Find where the given text appears and provide that cell's center as [X, Y] coordinate. 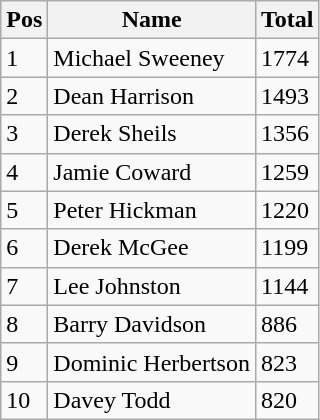
1774 [287, 58]
2 [24, 96]
Name [152, 20]
9 [24, 362]
1144 [287, 286]
8 [24, 324]
886 [287, 324]
Peter Hickman [152, 210]
1259 [287, 172]
Barry Davidson [152, 324]
Davey Todd [152, 400]
1493 [287, 96]
Jamie Coward [152, 172]
1199 [287, 248]
823 [287, 362]
Lee Johnston [152, 286]
1 [24, 58]
820 [287, 400]
Derek McGee [152, 248]
Dominic Herbertson [152, 362]
Michael Sweeney [152, 58]
Pos [24, 20]
Dean Harrison [152, 96]
3 [24, 134]
4 [24, 172]
10 [24, 400]
1220 [287, 210]
5 [24, 210]
6 [24, 248]
7 [24, 286]
1356 [287, 134]
Total [287, 20]
Derek Sheils [152, 134]
